Return (X, Y) of the center of cell containing provided text 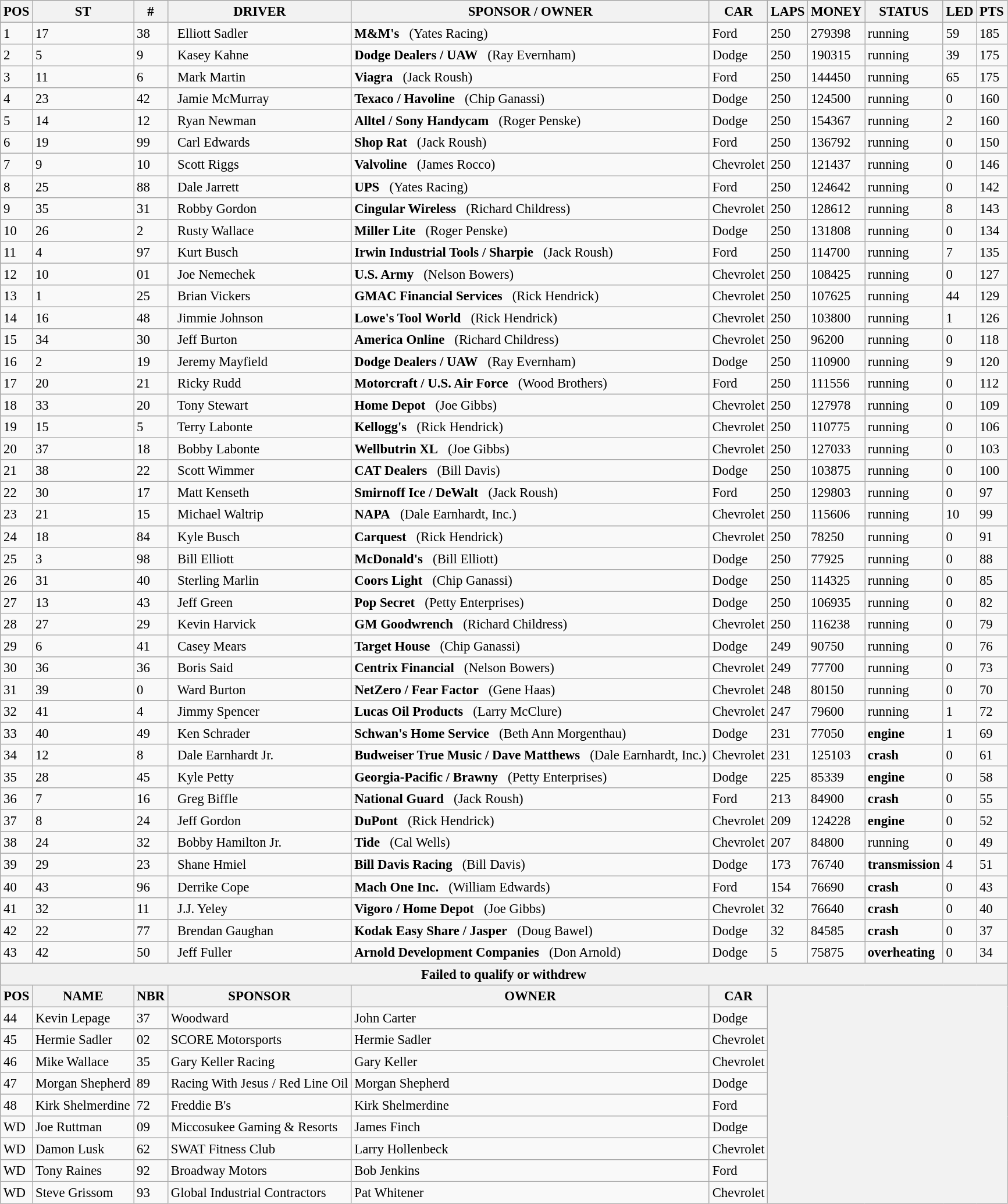
Global Industrial Contractors (259, 1193)
108425 (836, 274)
Lucas Oil Products (Larry McClure) (530, 712)
136792 (836, 143)
NBR (151, 996)
Wellbutrin XL (Joe Gibbs) (530, 449)
Freddie B's (259, 1106)
77925 (836, 559)
Jeff Green (259, 602)
Bobby Labonte (259, 449)
NAPA (Dale Earnhardt, Inc.) (530, 515)
135 (992, 252)
Gary Keller Racing (259, 1061)
Scott Wimmer (259, 471)
115606 (836, 515)
129 (992, 296)
Steve Grissom (83, 1193)
Smirnoff Ice / DeWalt (Jack Roush) (530, 493)
Kyle Petty (259, 777)
128612 (836, 208)
55 (992, 799)
126 (992, 318)
124228 (836, 821)
Ward Burton (259, 690)
85 (992, 580)
247 (788, 712)
Home Depot (Joe Gibbs) (530, 406)
46 (16, 1061)
Brendan Gaughan (259, 930)
Budweiser True Music / Dave Matthews (Dale Earnhardt, Inc.) (530, 755)
120 (992, 361)
279398 (836, 34)
91 (992, 537)
Mike Wallace (83, 1061)
77050 (836, 734)
overheating (904, 952)
LAPS (788, 12)
Terry Labonte (259, 427)
Viagra (Jack Roush) (530, 77)
Joe Nemechek (259, 274)
124500 (836, 99)
58 (992, 777)
121437 (836, 165)
Ryan Newman (259, 121)
Larry Hollenbeck (530, 1149)
Carl Edwards (259, 143)
112 (992, 383)
65 (960, 77)
Michael Waltrip (259, 515)
Mach One Inc. (William Edwards) (530, 887)
248 (788, 690)
118 (992, 340)
79 (992, 624)
Jamie McMurray (259, 99)
98 (151, 559)
02 (151, 1040)
59 (960, 34)
Sterling Marlin (259, 580)
Jimmie Johnson (259, 318)
Boris Said (259, 668)
213 (788, 799)
75875 (836, 952)
127978 (836, 406)
ST (83, 12)
Pop Secret (Petty Enterprises) (530, 602)
103875 (836, 471)
84 (151, 537)
89 (151, 1084)
Greg Biffle (259, 799)
50 (151, 952)
110775 (836, 427)
114700 (836, 252)
Schwan's Home Service (Beth Ann Morgenthau) (530, 734)
Kyle Busch (259, 537)
93 (151, 1193)
Woodward (259, 1018)
173 (788, 865)
144450 (836, 77)
Kasey Kahne (259, 55)
Bill Davis Racing (Bill Davis) (530, 865)
146 (992, 165)
Jeff Burton (259, 340)
106935 (836, 602)
Coors Light (Chip Ganassi) (530, 580)
207 (788, 843)
Matt Kenseth (259, 493)
National Guard (Jack Roush) (530, 799)
Alltel / Sony Handycam (Roger Penske) (530, 121)
79600 (836, 712)
Failed to qualify or withdrew (504, 974)
84900 (836, 799)
Motorcraft / U.S. Air Force (Wood Brothers) (530, 383)
82 (992, 602)
Bob Jenkins (530, 1171)
John Carter (530, 1018)
109 (992, 406)
106 (992, 427)
09 (151, 1127)
Centrix Financial (Nelson Bowers) (530, 668)
NetZero / Fear Factor (Gene Haas) (530, 690)
225 (788, 777)
Kodak Easy Share / Jasper (Doug Bawel) (530, 930)
Casey Mears (259, 646)
Rusty Wallace (259, 230)
SPONSOR (259, 996)
Georgia-Pacific / Brawny (Petty Enterprises) (530, 777)
107625 (836, 296)
Arnold Development Companies (Don Arnold) (530, 952)
80150 (836, 690)
Shop Rat (Jack Roush) (530, 143)
Irwin Industrial Tools / Sharpie (Jack Roush) (530, 252)
110900 (836, 361)
OWNER (530, 996)
Kellogg's (Rick Hendrick) (530, 427)
78250 (836, 537)
76 (992, 646)
PTS (992, 12)
129803 (836, 493)
96 (151, 887)
Derrike Cope (259, 887)
Ricky Rudd (259, 383)
# (151, 12)
Broadway Motors (259, 1171)
190315 (836, 55)
124642 (836, 187)
125103 (836, 755)
Dale Earnhardt Jr. (259, 755)
150 (992, 143)
J.J. Yeley (259, 908)
Pat Whitener (530, 1193)
GMAC Financial Services (Rick Hendrick) (530, 296)
154367 (836, 121)
143 (992, 208)
Jeff Gordon (259, 821)
76740 (836, 865)
MONEY (836, 12)
UPS (Yates Racing) (530, 187)
70 (992, 690)
Jeff Fuller (259, 952)
Racing With Jesus / Red Line Oil (259, 1084)
185 (992, 34)
Elliott Sadler (259, 34)
SPONSOR / OWNER (530, 12)
CAT Dealers (Bill Davis) (530, 471)
Vigoro / Home Depot (Joe Gibbs) (530, 908)
Carquest (Rick Hendrick) (530, 537)
131808 (836, 230)
Joe Ruttman (83, 1127)
52 (992, 821)
NAME (83, 996)
U.S. Army (Nelson Bowers) (530, 274)
McDonald's (Bill Elliott) (530, 559)
127 (992, 274)
47 (16, 1084)
DRIVER (259, 12)
Kevin Lepage (83, 1018)
134 (992, 230)
Gary Keller (530, 1061)
DuPont (Rick Hendrick) (530, 821)
100 (992, 471)
62 (151, 1149)
51 (992, 865)
103 (992, 449)
Kevin Harvick (259, 624)
Miller Lite (Roger Penske) (530, 230)
Bobby Hamilton Jr. (259, 843)
61 (992, 755)
01 (151, 274)
84800 (836, 843)
76690 (836, 887)
Scott Riggs (259, 165)
America Online (Richard Childress) (530, 340)
142 (992, 187)
111556 (836, 383)
76640 (836, 908)
SWAT Fitness Club (259, 1149)
M&M's (Yates Racing) (530, 34)
84585 (836, 930)
116238 (836, 624)
LED (960, 12)
209 (788, 821)
Texaco / Havoline (Chip Ganassi) (530, 99)
Jimmy Spencer (259, 712)
73 (992, 668)
77700 (836, 668)
Robby Gordon (259, 208)
Shane Hmiel (259, 865)
Dale Jarrett (259, 187)
Jeremy Mayfield (259, 361)
Ken Schrader (259, 734)
Tide (Cal Wells) (530, 843)
STATUS (904, 12)
Kurt Busch (259, 252)
James Finch (530, 1127)
Lowe's Tool World (Rick Hendrick) (530, 318)
Target House (Chip Ganassi) (530, 646)
127033 (836, 449)
Tony Stewart (259, 406)
Cingular Wireless (Richard Childress) (530, 208)
Bill Elliott (259, 559)
Damon Lusk (83, 1149)
Valvoline (James Rocco) (530, 165)
69 (992, 734)
Tony Raines (83, 1171)
Brian Vickers (259, 296)
SCORE Motorsports (259, 1040)
77 (151, 930)
96200 (836, 340)
Miccosukee Gaming & Resorts (259, 1127)
GM Goodwrench (Richard Childress) (530, 624)
85339 (836, 777)
103800 (836, 318)
92 (151, 1171)
transmission (904, 865)
Mark Martin (259, 77)
90750 (836, 646)
154 (788, 887)
114325 (836, 580)
